Return [X, Y] of the center of cell containing provided text 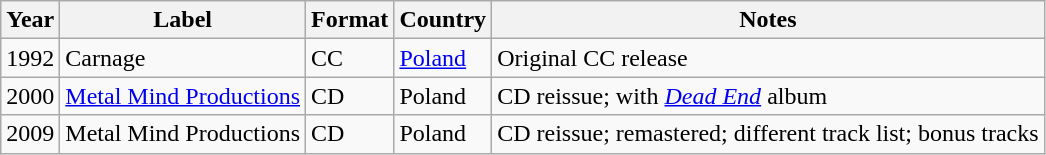
Country [443, 20]
Format [350, 20]
CD reissue; with Dead End album [768, 96]
CD reissue; remastered; different track list; bonus tracks [768, 134]
Original CC release [768, 58]
1992 [30, 58]
CC [350, 58]
Notes [768, 20]
2000 [30, 96]
Year [30, 20]
2009 [30, 134]
Carnage [183, 58]
Label [183, 20]
